Locate the cell with the specified text and output its (X, Y) center coordinate. 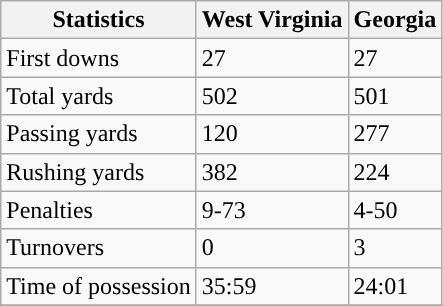
277 (395, 134)
Time of possession (99, 286)
24:01 (395, 286)
501 (395, 96)
3 (395, 248)
Georgia (395, 20)
Rushing yards (99, 172)
Penalties (99, 210)
First downs (99, 58)
Turnovers (99, 248)
502 (272, 96)
4-50 (395, 210)
224 (395, 172)
Statistics (99, 20)
382 (272, 172)
West Virginia (272, 20)
120 (272, 134)
9-73 (272, 210)
35:59 (272, 286)
Passing yards (99, 134)
0 (272, 248)
Total yards (99, 96)
